Output the [x, y] coordinate of the center of the cell containing the given text.  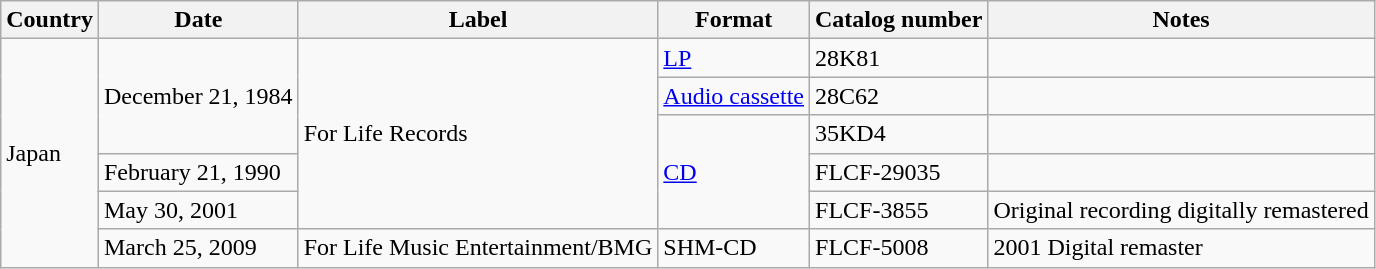
CD [734, 172]
Original recording digitally remastered [1181, 210]
2001 Digital remaster [1181, 248]
February 21, 1990 [198, 172]
SHM-CD [734, 248]
Format [734, 20]
Country [50, 20]
FLCF-29035 [899, 172]
Audio cassette [734, 96]
December 21, 1984 [198, 96]
Date [198, 20]
FLCF-5008 [899, 248]
35KD4 [899, 134]
May 30, 2001 [198, 210]
Japan [50, 153]
28K81 [899, 58]
Notes [1181, 20]
LP [734, 58]
FLCF-3855 [899, 210]
Catalog number [899, 20]
For Life Records [478, 134]
March 25, 2009 [198, 248]
For Life Music Entertainment/BMG [478, 248]
Label [478, 20]
28C62 [899, 96]
